Return the [x, y] coordinate for the center point of the cell that contains the specified text.  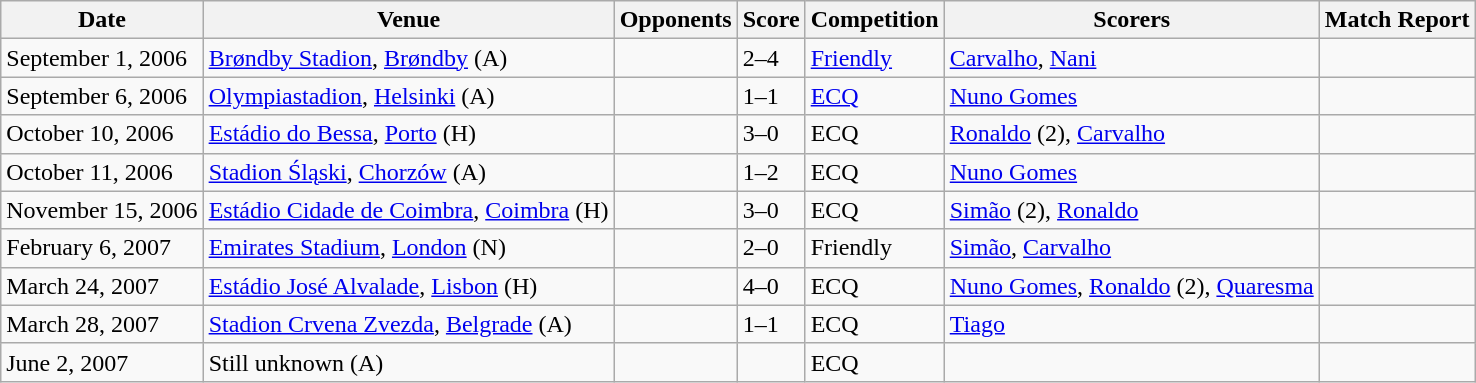
Still unknown (A) [408, 362]
Brøndby Stadion, Brøndby (A) [408, 58]
September 1, 2006 [102, 58]
Score [771, 20]
March 28, 2007 [102, 324]
Competition [874, 20]
September 6, 2006 [102, 96]
Nuno Gomes, Ronaldo (2), Quaresma [1132, 286]
Emirates Stadium, London (N) [408, 248]
2–0 [771, 248]
Olympiastadion, Helsinki (A) [408, 96]
Ronaldo (2), Carvalho [1132, 134]
Simão (2), Ronaldo [1132, 210]
Estádio José Alvalade, Lisbon (H) [408, 286]
Carvalho, Nani [1132, 58]
Scorers [1132, 20]
1–2 [771, 172]
October 10, 2006 [102, 134]
Stadion Śląski, Chorzów (A) [408, 172]
November 15, 2006 [102, 210]
Simão, Carvalho [1132, 248]
June 2, 2007 [102, 362]
Match Report [1397, 20]
Tiago [1132, 324]
Date [102, 20]
February 6, 2007 [102, 248]
Opponents [676, 20]
Venue [408, 20]
Estádio do Bessa, Porto (H) [408, 134]
2–4 [771, 58]
Estádio Cidade de Coimbra, Coimbra (H) [408, 210]
March 24, 2007 [102, 286]
October 11, 2006 [102, 172]
4–0 [771, 286]
Stadion Crvena Zvezda, Belgrade (A) [408, 324]
